Pinpoint the cell where the given text exists, returning its [x, y] midpoint coordinate. 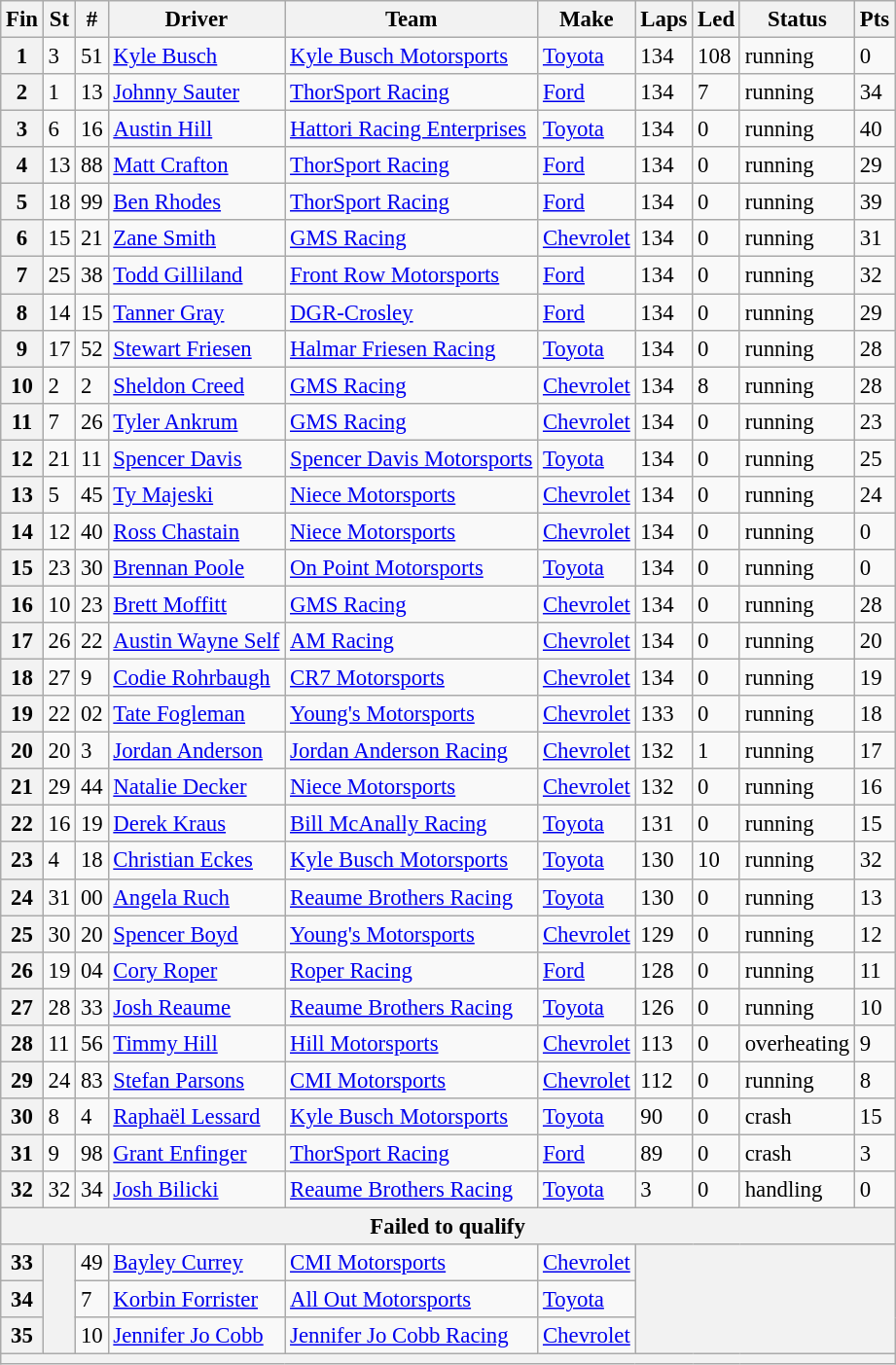
Derek Kraus [197, 824]
Josh Bilicki [197, 1190]
Korbin Forrister [197, 1300]
02 [91, 714]
00 [91, 897]
Brett Moffitt [197, 604]
Codie Rohrbaugh [197, 678]
126 [663, 1007]
Brennan Poole [197, 568]
Austin Wayne Self [197, 641]
Fin [22, 19]
Front Row Motorsports [412, 275]
45 [91, 495]
Grant Enfinger [197, 1153]
Stewart Friesen [197, 348]
Angela Ruch [197, 897]
04 [91, 970]
On Point Motorsports [412, 568]
128 [663, 970]
Stefan Parsons [197, 1080]
44 [91, 787]
handling [797, 1190]
Raphaël Lessard [197, 1117]
129 [663, 934]
49 [91, 1263]
Spencer Boyd [197, 934]
Bill McAnally Racing [412, 824]
Pts [876, 19]
Jennifer Jo Cobb [197, 1336]
Jordan Anderson Racing [412, 751]
Status [797, 19]
Led [716, 19]
Make [587, 19]
Halmar Friesen Racing [412, 348]
Matt Crafton [197, 165]
83 [91, 1080]
# [91, 19]
Sheldon Creed [197, 385]
38 [91, 275]
Roper Racing [412, 970]
Austin Hill [197, 129]
35 [22, 1336]
Bayley Currey [197, 1263]
Todd Gilliland [197, 275]
CR7 Motorsports [412, 678]
Christian Eckes [197, 861]
52 [91, 348]
Hill Motorsports [412, 1044]
Josh Reaume [197, 1007]
Spencer Davis Motorsports [412, 458]
Team [412, 19]
Ross Chastain [197, 531]
112 [663, 1080]
131 [663, 824]
Kyle Busch [197, 56]
Driver [197, 19]
Jennifer Jo Cobb Racing [412, 1336]
St [58, 19]
99 [91, 202]
108 [716, 56]
Ben Rhodes [197, 202]
Tanner Gray [197, 312]
All Out Motorsports [412, 1300]
DGR-Crosley [412, 312]
Spencer Davis [197, 458]
Cory Roper [197, 970]
89 [663, 1153]
Timmy Hill [197, 1044]
113 [663, 1044]
Failed to qualify [448, 1227]
Zane Smith [197, 238]
56 [91, 1044]
Tate Fogleman [197, 714]
133 [663, 714]
Jordan Anderson [197, 751]
Ty Majeski [197, 495]
Hattori Racing Enterprises [412, 129]
39 [876, 202]
88 [91, 165]
51 [91, 56]
90 [663, 1117]
Laps [663, 19]
Johnny Sauter [197, 92]
Tyler Ankrum [197, 421]
98 [91, 1153]
overheating [797, 1044]
AM Racing [412, 641]
Natalie Decker [197, 787]
